From the cell containing the given text, extract its center point as [X, Y] coordinate. 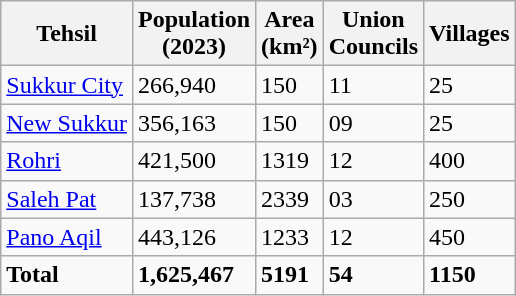
443,126 [194, 237]
Tehsil [67, 34]
Villages [470, 34]
Saleh Pat [67, 199]
137,738 [194, 199]
Sukkur City [67, 85]
1233 [290, 237]
266,940 [194, 85]
UnionCouncils [373, 34]
Pano Aqil [67, 237]
2339 [290, 199]
5191 [290, 275]
250 [470, 199]
421,500 [194, 161]
450 [470, 237]
Population(2023) [194, 34]
1319 [290, 161]
Rohri [67, 161]
Area(km²) [290, 34]
1150 [470, 275]
11 [373, 85]
09 [373, 123]
400 [470, 161]
Total [67, 275]
1,625,467 [194, 275]
New Sukkur [67, 123]
54 [373, 275]
03 [373, 199]
356,163 [194, 123]
